For the text-containing cell, return its midpoint in (x, y) coordinate format. 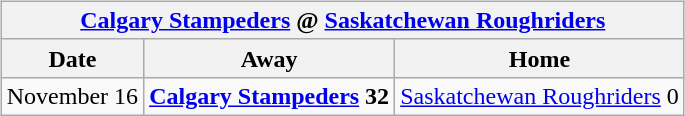
Saskatchewan Roughriders 0 (540, 96)
Date (72, 58)
Calgary Stampeders @ Saskatchewan Roughriders (342, 20)
Away (270, 58)
Home (540, 58)
November 16 (72, 96)
Calgary Stampeders 32 (270, 96)
